Provide the [x, y] coordinate of the cell's center where the given text is located.  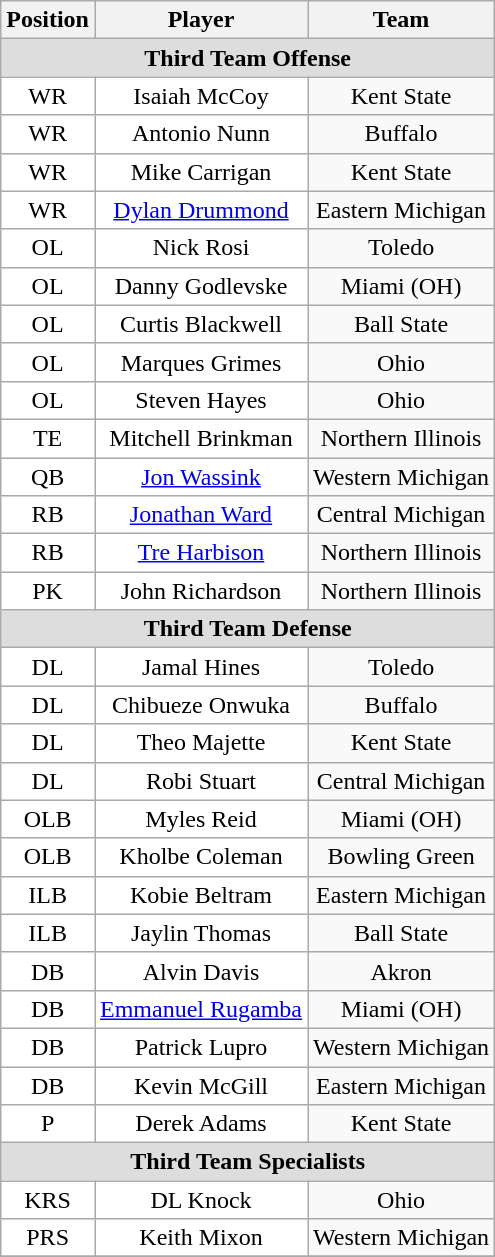
Derek Adams [200, 1124]
Nick Rosi [200, 248]
Jamal Hines [200, 667]
P [48, 1124]
Patrick Lupro [200, 1047]
PRS [48, 1238]
John Richardson [200, 591]
Team [402, 20]
DL Knock [200, 1200]
Third Team Defense [248, 629]
Mitchell Brinkman [200, 438]
Danny Godlevske [200, 286]
Third Team Offense [248, 58]
Dylan Drummond [200, 210]
Third Team Specialists [248, 1162]
Isaiah McCoy [200, 96]
Chibueze Onwuka [200, 705]
Myles Reid [200, 819]
Marques Grimes [200, 362]
Curtis Blackwell [200, 324]
Tre Harbison [200, 553]
Keith Mixon [200, 1238]
Kobie Beltram [200, 895]
Kholbe Coleman [200, 857]
Akron [402, 971]
Mike Carrigan [200, 172]
Alvin Davis [200, 971]
Position [48, 20]
Steven Hayes [200, 400]
Kevin McGill [200, 1085]
Theo Majette [200, 743]
KRS [48, 1200]
Bowling Green [402, 857]
Emmanuel Rugamba [200, 1009]
PK [48, 591]
Jonathan Ward [200, 515]
Player [200, 20]
Jaylin Thomas [200, 933]
Jon Wassink [200, 477]
QB [48, 477]
Antonio Nunn [200, 134]
TE [48, 438]
Robi Stuart [200, 781]
